Provide the (X, Y) coordinate of the cell's center where the given text is located.  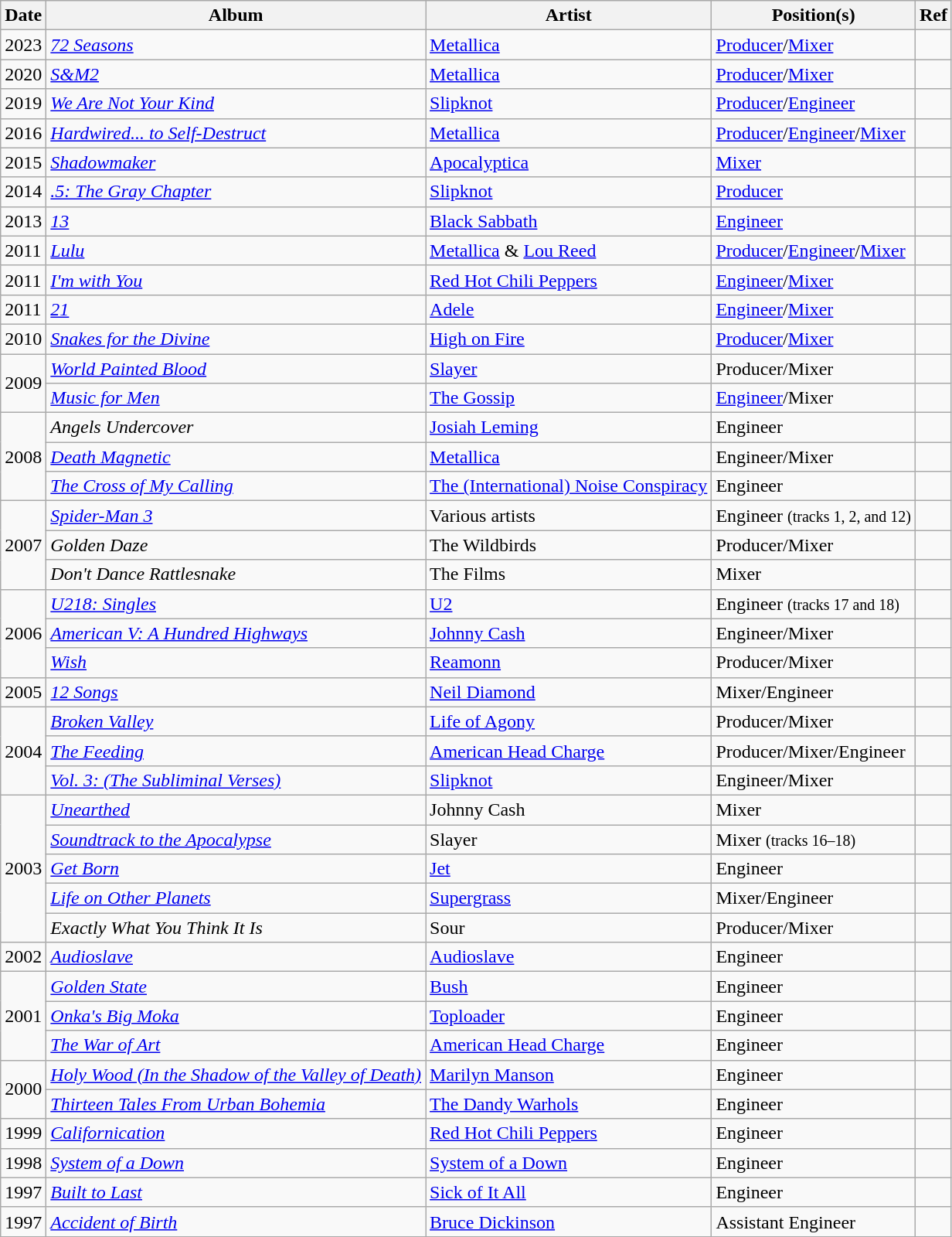
Black Sabbath (569, 221)
Marilyn Manson (569, 1075)
Date (23, 15)
Lulu (236, 250)
U2 (569, 604)
Don't Dance Rattlesnake (236, 574)
American V: A Hundred Highways (236, 633)
Producer/Engineer (814, 104)
2010 (23, 339)
Broken Valley (236, 721)
Producer/Mixer/Engineer (814, 751)
2023 (23, 45)
1999 (23, 1133)
Spider-Man 3 (236, 516)
13 (236, 221)
2020 (23, 74)
Soundtrack to the Apocalypse (236, 839)
We Are Not Your Kind (236, 104)
2019 (23, 104)
Sick of It All (569, 1192)
S&M2 (236, 74)
The (International) Noise Conspiracy (569, 486)
Apocalyptica (569, 162)
2015 (23, 162)
Position(s) (814, 15)
Get Born (236, 869)
The Films (569, 574)
Hardwired... to Self-Destruct (236, 133)
Supergrass (569, 898)
2001 (23, 1016)
Artist (569, 15)
Engineer (tracks 17 and 18) (814, 604)
Angels Undercover (236, 428)
Metallica & Lou Reed (569, 250)
2005 (23, 692)
Mixer (tracks 16–18) (814, 839)
Golden Daze (236, 545)
Sour (569, 928)
Jet (569, 869)
The Dandy Warhols (569, 1104)
Thirteen Tales From Urban Bohemia (236, 1104)
I'm with You (236, 280)
Accident of Birth (236, 1222)
2009 (23, 383)
21 (236, 309)
2003 (23, 868)
U218: Singles (236, 604)
Holy Wood (In the Shadow of the Valley of Death) (236, 1075)
1998 (23, 1163)
Bruce Dickinson (569, 1222)
2000 (23, 1089)
The Gossip (569, 398)
Bush (569, 987)
Built to Last (236, 1192)
2014 (23, 192)
2016 (23, 133)
Golden State (236, 987)
The War of Art (236, 1045)
2013 (23, 221)
The Cross of My Calling (236, 486)
Life on Other Planets (236, 898)
Californication (236, 1133)
Neil Diamond (569, 692)
Engineer (tracks 1, 2, and 12) (814, 516)
Shadowmaker (236, 162)
Various artists (569, 516)
2006 (23, 633)
72 Seasons (236, 45)
The Feeding (236, 751)
Onka's Big Moka (236, 1016)
Album (236, 15)
Toploader (569, 1016)
Reamonn (569, 663)
Assistant Engineer (814, 1222)
Josiah Leming (569, 428)
Snakes for the Divine (236, 339)
Death Magnetic (236, 457)
Wish (236, 663)
High on Fire (569, 339)
.5: The Gray Chapter (236, 192)
2004 (23, 751)
Producer (814, 192)
Life of Agony (569, 721)
Adele (569, 309)
2007 (23, 545)
2002 (23, 957)
Exactly What You Think It Is (236, 928)
12 Songs (236, 692)
Vol. 3: (The Subliminal Verses) (236, 780)
2008 (23, 457)
Music for Men (236, 398)
World Painted Blood (236, 369)
Ref (933, 15)
Unearthed (236, 809)
The Wildbirds (569, 545)
